Scan for the cell matching the given text and deliver its [X, Y] coordinate at center. 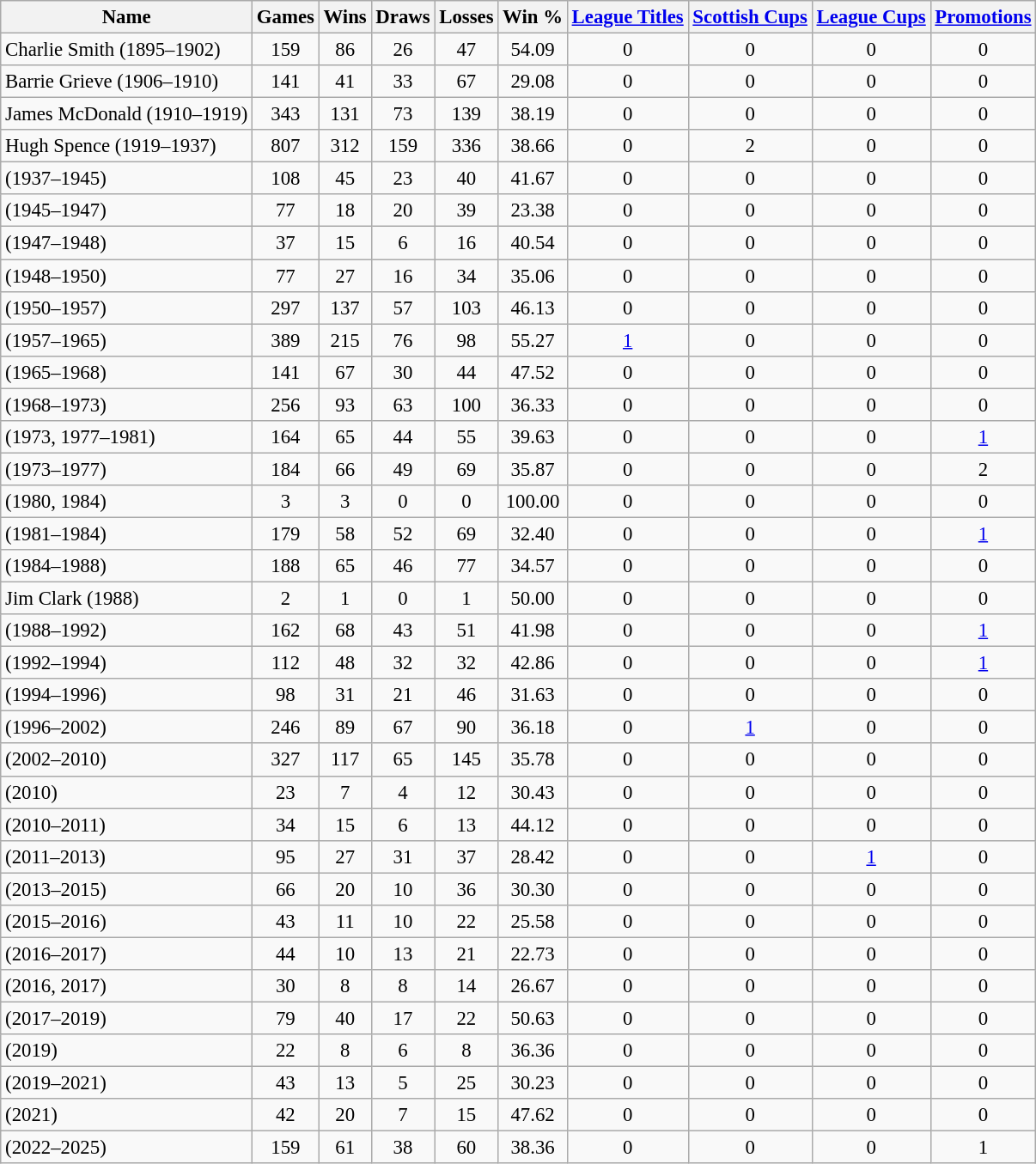
327 [286, 760]
(1937–1945) [127, 179]
63 [403, 405]
46.13 [533, 308]
26.67 [533, 986]
139 [466, 114]
48 [345, 663]
100.00 [533, 502]
(2016, 2017) [127, 986]
38.19 [533, 114]
179 [286, 533]
108 [286, 179]
17 [403, 1018]
336 [466, 146]
29.08 [533, 82]
35.06 [533, 276]
36.18 [533, 728]
137 [345, 308]
164 [286, 437]
(1992–1994) [127, 663]
(2021) [127, 1115]
47.52 [533, 372]
89 [345, 728]
50.00 [533, 599]
39.63 [533, 437]
31.63 [533, 695]
(2010) [127, 792]
389 [286, 340]
79 [286, 1018]
(1996–2002) [127, 728]
Wins [345, 17]
39 [466, 210]
76 [403, 340]
343 [286, 114]
Draws [403, 17]
68 [345, 631]
Games [286, 17]
34.57 [533, 566]
(2002–2010) [127, 760]
(2015–2016) [127, 922]
44.12 [533, 825]
41.98 [533, 631]
(1947–1948) [127, 243]
188 [286, 566]
(1945–1947) [127, 210]
(2019) [127, 1051]
(1973, 1977–1981) [127, 437]
36 [466, 889]
312 [345, 146]
246 [286, 728]
26 [403, 50]
55.27 [533, 340]
14 [466, 986]
(1965–1968) [127, 372]
41 [345, 82]
86 [345, 50]
54.09 [533, 50]
60 [466, 1148]
41.67 [533, 179]
42 [286, 1115]
93 [345, 405]
30.43 [533, 792]
30.23 [533, 1083]
23.38 [533, 210]
Promotions [983, 17]
(2019–2021) [127, 1083]
(2013–2015) [127, 889]
38.66 [533, 146]
28.42 [533, 856]
33 [403, 82]
(2016–2017) [127, 954]
30.30 [533, 889]
50.63 [533, 1018]
49 [403, 469]
47.62 [533, 1115]
12 [466, 792]
117 [345, 760]
(1948–1950) [127, 276]
38.36 [533, 1148]
(1973–1977) [127, 469]
Jim Clark (1988) [127, 599]
95 [286, 856]
131 [345, 114]
11 [345, 922]
52 [403, 533]
61 [345, 1148]
(1980, 1984) [127, 502]
Barrie Grieve (1906–1910) [127, 82]
Hugh Spence (1919–1937) [127, 146]
807 [286, 146]
162 [286, 631]
90 [466, 728]
38 [403, 1148]
(1994–1996) [127, 695]
145 [466, 760]
(1988–1992) [127, 631]
36.33 [533, 405]
25.58 [533, 922]
(1984–1988) [127, 566]
22.73 [533, 954]
45 [345, 179]
55 [466, 437]
58 [345, 533]
40.54 [533, 243]
Name [127, 17]
215 [345, 340]
Charlie Smith (1895–1902) [127, 50]
(2017–2019) [127, 1018]
36.36 [533, 1051]
103 [466, 308]
James McDonald (1910–1919) [127, 114]
73 [403, 114]
Scottish Cups [750, 17]
(1950–1957) [127, 308]
51 [466, 631]
47 [466, 50]
25 [466, 1083]
256 [286, 405]
4 [403, 792]
League Titles [627, 17]
(1957–1965) [127, 340]
32.40 [533, 533]
(1981–1984) [127, 533]
(1968–1973) [127, 405]
Losses [466, 17]
42.86 [533, 663]
57 [403, 308]
35.87 [533, 469]
18 [345, 210]
(2011–2013) [127, 856]
5 [403, 1083]
(2010–2011) [127, 825]
112 [286, 663]
184 [286, 469]
Win % [533, 17]
(2022–2025) [127, 1148]
100 [466, 405]
League Cups [871, 17]
35.78 [533, 760]
297 [286, 308]
